Search for the cell housing the specified text and yield its (X, Y) center coordinate. 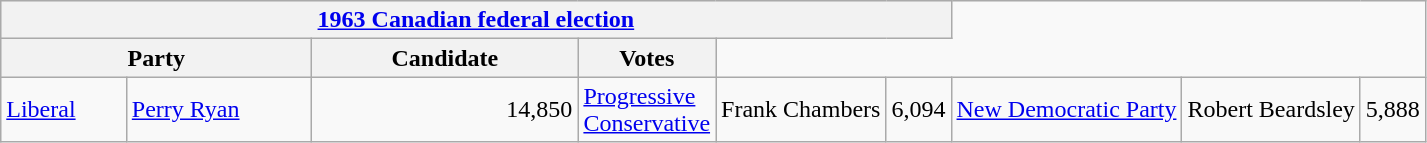
6,094 (918, 110)
Robert Beardsley (1271, 110)
14,850 (445, 110)
1963 Canadian federal election (476, 20)
Progressive Conservative (647, 110)
New Democratic Party (1066, 110)
Frank Chambers (801, 110)
Liberal (64, 110)
5,888 (1392, 110)
Party (156, 58)
Candidate (445, 58)
Votes (647, 58)
Perry Ryan (219, 110)
